Capture the cell that displays the provided text and extract its [X, Y] central coordinate. 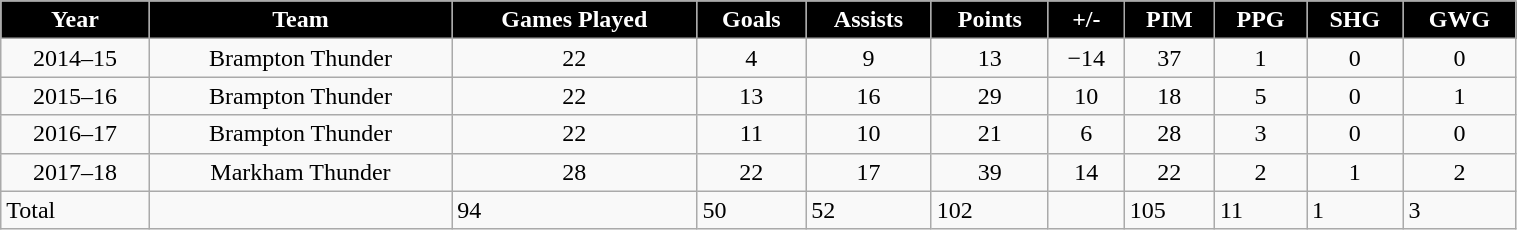
94 [574, 210]
50 [752, 210]
4 [752, 58]
18 [1169, 96]
37 [1169, 58]
52 [869, 210]
Assists [869, 20]
GWG [1460, 20]
21 [990, 134]
Markham Thunder [300, 172]
14 [1086, 172]
2016–17 [75, 134]
Goals [752, 20]
2015–16 [75, 96]
6 [1086, 134]
5 [1260, 96]
Year [75, 20]
PPG [1260, 20]
Games Played [574, 20]
SHG [1355, 20]
Total [75, 210]
39 [990, 172]
PIM [1169, 20]
Points [990, 20]
102 [990, 210]
2014–15 [75, 58]
Team [300, 20]
9 [869, 58]
16 [869, 96]
2017–18 [75, 172]
29 [990, 96]
105 [1169, 210]
+/- [1086, 20]
−14 [1086, 58]
17 [869, 172]
